Return (X, Y) of the center of cell containing provided text 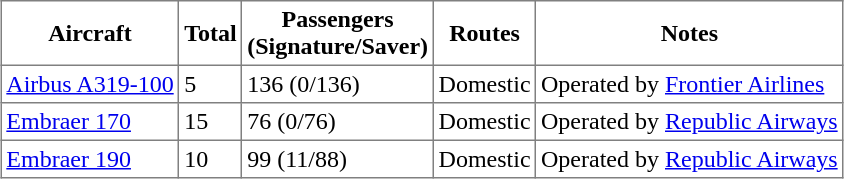
Notes (690, 33)
76 (0/76) (338, 122)
Airbus A319-100 (90, 84)
136 (0/136) (338, 84)
Operated by Frontier Airlines (690, 84)
Routes (484, 33)
Embraer 170 (90, 122)
Passengers(Signature/Saver) (338, 33)
15 (210, 122)
99 (11/88) (338, 159)
Total (210, 33)
Embraer 190 (90, 159)
10 (210, 159)
Aircraft (90, 33)
5 (210, 84)
